Find where the given text appears and provide that cell's center as [x, y] coordinate. 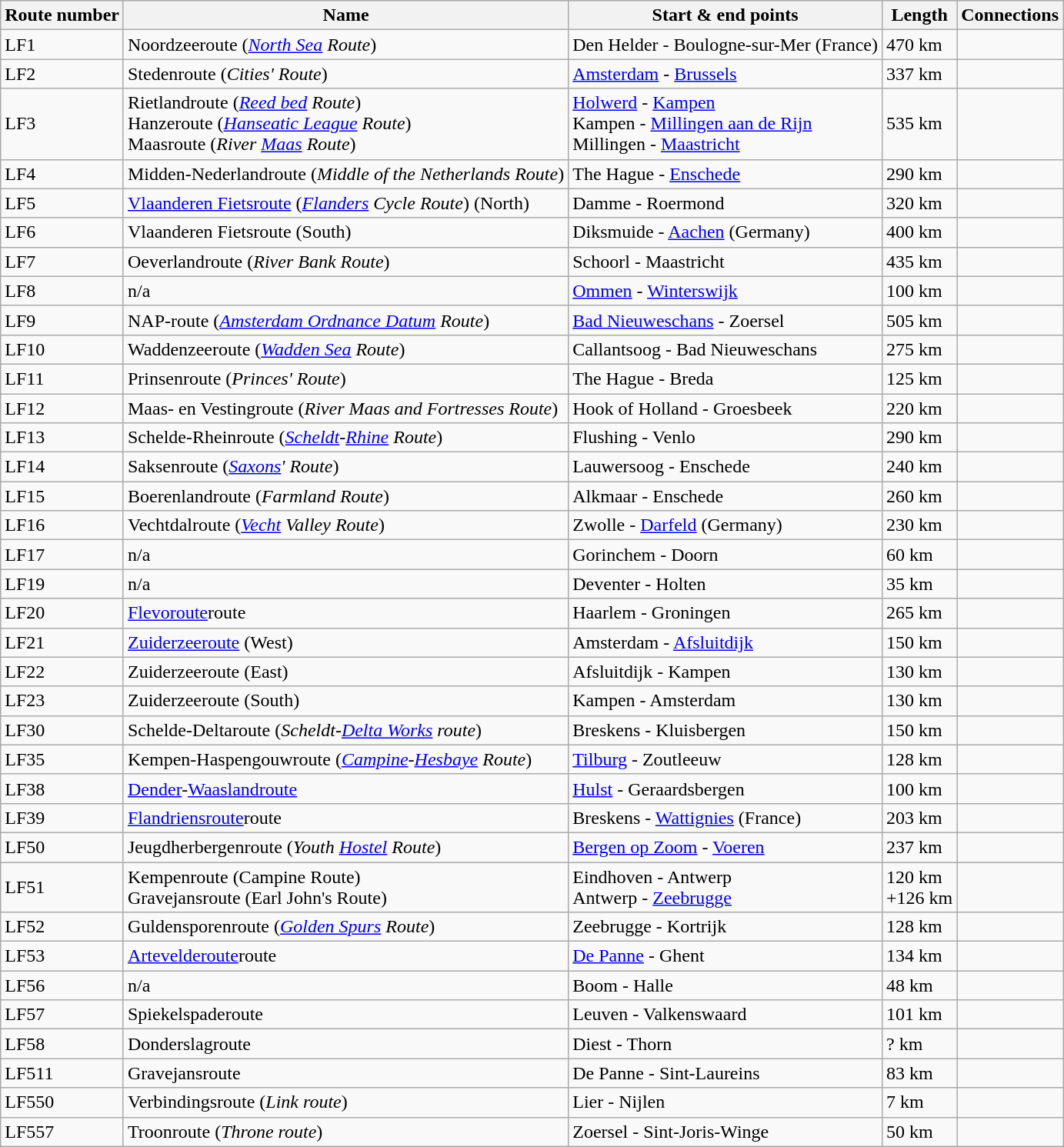
Verbindingsroute (Link route) [345, 1102]
LF3 [62, 124]
LF56 [62, 985]
Troonroute (Throne route) [345, 1132]
LF511 [62, 1073]
Flushing - Venlo [725, 438]
Flevorouteroute [345, 613]
101 km [919, 1015]
LF7 [62, 262]
LF52 [62, 927]
Deventer - Holten [725, 584]
LF6 [62, 232]
Flandriensrouteroute [345, 818]
The Hague - Enschede [725, 174]
Lauwersoog - Enschede [725, 467]
LF11 [62, 378]
48 km [919, 985]
Amsterdam - Brussels [725, 74]
Diest - Thorn [725, 1044]
Waddenzeeroute (Wadden Sea Route) [345, 349]
134 km [919, 956]
83 km [919, 1073]
505 km [919, 320]
Hulst - Geraardsbergen [725, 789]
LF50 [62, 847]
LF23 [62, 701]
275 km [919, 349]
LF4 [62, 174]
Zoersel - Sint-Joris-Winge [725, 1132]
LF19 [62, 584]
Callantsoog - Bad Nieuweschans [725, 349]
Prinsenroute (Princes' Route) [345, 378]
Boerenlandroute (Farmland Route) [345, 496]
LF8 [62, 291]
Zuiderzeeroute (East) [345, 672]
Vlaanderen Fietsroute (South) [345, 232]
7 km [919, 1102]
Haarlem - Groningen [725, 613]
535 km [919, 124]
LF21 [62, 642]
Zuiderzeeroute (South) [345, 701]
? km [919, 1044]
50 km [919, 1132]
Bergen op Zoom - Voeren [725, 847]
LF17 [62, 555]
120 km +126 km [919, 886]
Kampen - Amsterdam [725, 701]
125 km [919, 378]
NAP-route (Amsterdam Ordnance Datum Route) [345, 320]
Saksenroute (Saxons' Route) [345, 467]
LF22 [62, 672]
260 km [919, 496]
Start & end points [725, 15]
LF39 [62, 818]
Gorinchem - Doorn [725, 555]
Zuiderzeeroute (West) [345, 642]
35 km [919, 584]
Leuven - Valkenswaard [725, 1015]
435 km [919, 262]
Afsluitdijk - Kampen [725, 672]
Amsterdam - Afsluitdijk [725, 642]
220 km [919, 408]
Diksmuide - Aachen (Germany) [725, 232]
Jeugdherbergenroute (Youth Hostel Route) [345, 847]
LF2 [62, 74]
LF51 [62, 886]
240 km [919, 467]
Den Helder - Boulogne-sur-Mer (France) [725, 45]
LF53 [62, 956]
Ommen - Winterswijk [725, 291]
LF57 [62, 1015]
LF1 [62, 45]
LF10 [62, 349]
Tilburg - Zoutleeuw [725, 759]
De Panne - Sint-Laureins [725, 1073]
Bad Nieuweschans - Zoersel [725, 320]
320 km [919, 203]
LF5 [62, 203]
LF14 [62, 467]
Oeverlandroute (River Bank Route) [345, 262]
Length [919, 15]
Dender-Waaslandroute [345, 789]
LF9 [62, 320]
Midden-Nederlandroute (Middle of the Netherlands Route) [345, 174]
Artevelderouteroute [345, 956]
Name [345, 15]
Route number [62, 15]
Connections [1010, 15]
Guldensporenroute (Golden Spurs Route) [345, 927]
LF16 [62, 525]
Lier - Nijlen [725, 1102]
Donderslagroute [345, 1044]
Gravejansroute [345, 1073]
470 km [919, 45]
Noordzeeroute (North Sea Route) [345, 45]
LF550 [62, 1102]
LF38 [62, 789]
Kempen-Haspengouwroute (Campine-Hesbaye Route) [345, 759]
De Panne - Ghent [725, 956]
Vlaanderen Fietsroute (Flanders Cycle Route) (North) [345, 203]
237 km [919, 847]
337 km [919, 74]
LF58 [62, 1044]
Schoorl - Maastricht [725, 262]
Rietlandroute (Reed bed Route) Hanzeroute (Hanseatic League Route) Maasroute (River Maas Route) [345, 124]
Zeebrugge - Kortrijk [725, 927]
Maas- en Vestingroute (River Maas and Fortresses Route) [345, 408]
Alkmaar - Enschede [725, 496]
LF15 [62, 496]
Spiekelspaderoute [345, 1015]
Holwerd - Kampen Kampen - Millingen aan de Rijn Millingen - Maastricht [725, 124]
Breskens - Kluisbergen [725, 730]
Stedenroute (Cities' Route) [345, 74]
LF13 [62, 438]
LF30 [62, 730]
203 km [919, 818]
Breskens - Wattignies (France) [725, 818]
Zwolle - Darfeld (Germany) [725, 525]
Eindhoven - AntwerpAntwerp - Zeebrugge [725, 886]
Boom - Halle [725, 985]
60 km [919, 555]
Hook of Holland - Groesbeek [725, 408]
Kempenroute (Campine Route)Gravejansroute (Earl John's Route) [345, 886]
LF20 [62, 613]
230 km [919, 525]
LF12 [62, 408]
Schelde-Rheinroute (Scheldt-Rhine Route) [345, 438]
Vechtdalroute (Vecht Valley Route) [345, 525]
265 km [919, 613]
Schelde-Deltaroute (Scheldt-Delta Works route) [345, 730]
LF35 [62, 759]
The Hague - Breda [725, 378]
Damme - Roermond [725, 203]
LF557 [62, 1132]
400 km [919, 232]
